Determine the [X, Y] coordinate at the center of the cell enclosing the given text.  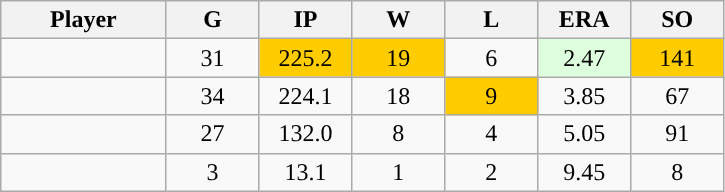
141 [678, 58]
9.45 [584, 172]
SO [678, 20]
9 [492, 96]
6 [492, 58]
W [398, 20]
225.2 [306, 58]
2 [492, 172]
27 [212, 134]
224.1 [306, 96]
G [212, 20]
Player [84, 20]
ERA [584, 20]
18 [398, 96]
67 [678, 96]
31 [212, 58]
91 [678, 134]
5.05 [584, 134]
L [492, 20]
1 [398, 172]
13.1 [306, 172]
3 [212, 172]
34 [212, 96]
3.85 [584, 96]
IP [306, 20]
19 [398, 58]
2.47 [584, 58]
4 [492, 134]
132.0 [306, 134]
